For the text-containing cell, return its midpoint in [X, Y] coordinate format. 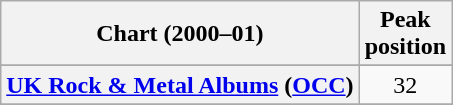
Peakposition [405, 34]
UK Rock & Metal Albums (OCC) [180, 85]
Chart (2000–01) [180, 34]
32 [405, 85]
